Scan for the cell matching the given text and deliver its (x, y) coordinate at center. 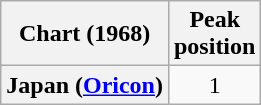
Japan (Oricon) (85, 85)
1 (214, 85)
Chart (1968) (85, 34)
Peakposition (214, 34)
